Detect which cell encompasses the target text, then output its [x, y] center coordinate. 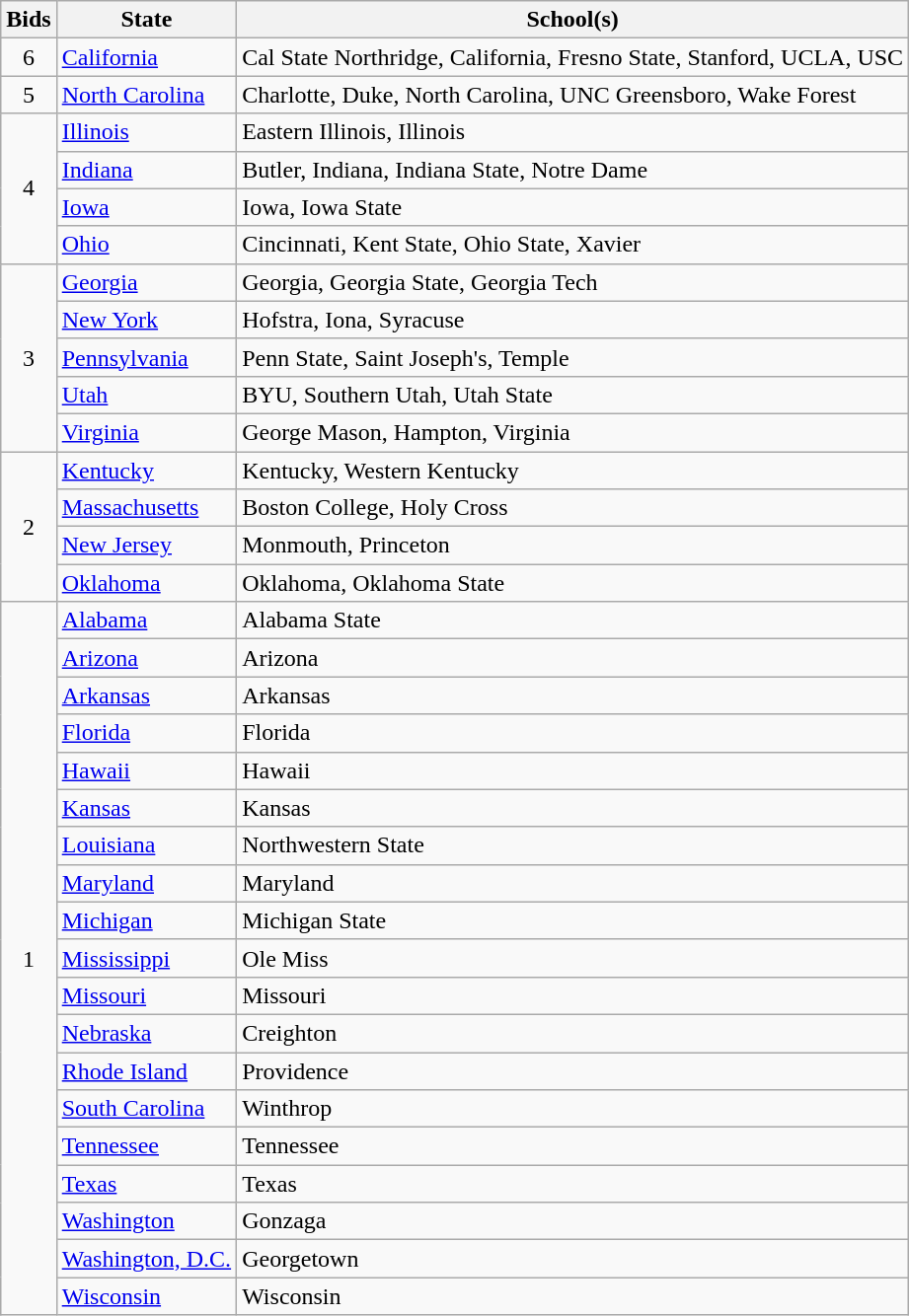
Alabama State [572, 621]
Bids [29, 20]
Creighton [572, 1033]
New York [146, 320]
Charlotte, Duke, North Carolina, UNC Greensboro, Wake Forest [572, 95]
Georgetown [572, 1259]
Nebraska [146, 1033]
3 [29, 357]
BYU, Southern Utah, Utah State [572, 395]
Eastern Illinois, Illinois [572, 132]
Winthrop [572, 1109]
Monmouth, Princeton [572, 546]
Kentucky [146, 471]
George Mason, Hampton, Virginia [572, 432]
Iowa, Iowa State [572, 207]
Rhode Island [146, 1070]
Iowa [146, 207]
1 [29, 959]
Louisiana [146, 845]
Utah [146, 395]
Washington [146, 1221]
Gonzaga [572, 1221]
Michigan State [572, 920]
State [146, 20]
Oklahoma, Oklahoma State [572, 583]
California [146, 57]
5 [29, 95]
Providence [572, 1070]
Boston College, Holy Cross [572, 508]
2 [29, 527]
Indiana [146, 170]
Cal State Northridge, California, Fresno State, Stanford, UCLA, USC [572, 57]
Northwestern State [572, 845]
Ole Miss [572, 958]
Georgia, Georgia State, Georgia Tech [572, 282]
Mississippi [146, 958]
North Carolina [146, 95]
Massachusetts [146, 508]
Oklahoma [146, 583]
4 [29, 188]
Butler, Indiana, Indiana State, Notre Dame [572, 170]
Illinois [146, 132]
Ohio [146, 245]
Alabama [146, 621]
South Carolina [146, 1109]
Virginia [146, 432]
Washington, D.C. [146, 1259]
New Jersey [146, 546]
Pennsylvania [146, 357]
Kentucky, Western Kentucky [572, 471]
Georgia [146, 282]
Hofstra, Iona, Syracuse [572, 320]
6 [29, 57]
Penn State, Saint Joseph's, Temple [572, 357]
Michigan [146, 920]
School(s) [572, 20]
Cincinnati, Kent State, Ohio State, Xavier [572, 245]
